Return the [X, Y] coordinate for the center point of the cell that contains the specified text.  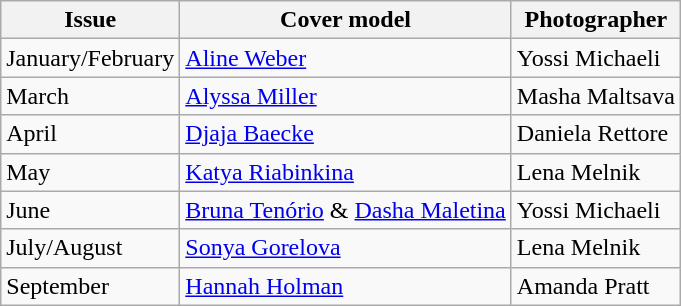
Amanda Pratt [596, 286]
Katya Riabinkina [346, 172]
March [90, 96]
Hannah Holman [346, 286]
Issue [90, 20]
January/February [90, 58]
April [90, 134]
Photographer [596, 20]
Masha Maltsava [596, 96]
Cover model [346, 20]
June [90, 210]
May [90, 172]
Aline Weber [346, 58]
Alyssa Miller [346, 96]
Djaja Baecke [346, 134]
Bruna Tenório & Dasha Maletina [346, 210]
September [90, 286]
Daniela Rettore [596, 134]
July/August [90, 248]
Sonya Gorelova [346, 248]
